Output the (X, Y) coordinate of the center of the cell containing the given text.  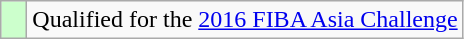
Qualified for the 2016 FIBA Asia Challenge (245, 20)
